Extract the (x, y) coordinate from the center of the cell holding the provided text.  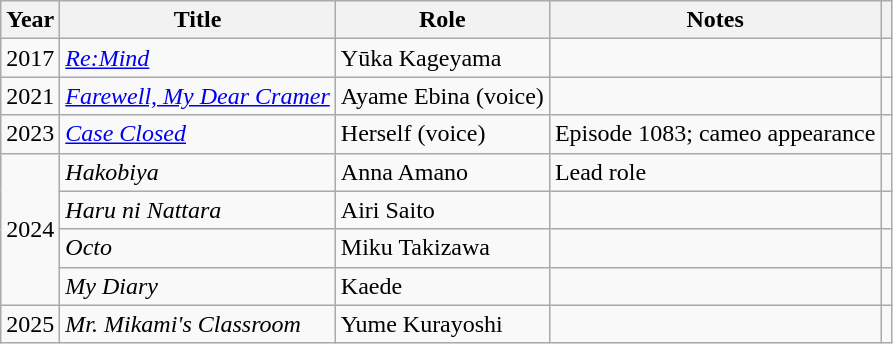
Case Closed (198, 134)
Miku Takizawa (442, 248)
Title (198, 20)
2017 (30, 58)
Yūka Kageyama (442, 58)
Haru ni Nattara (198, 210)
Airi Saito (442, 210)
Re:Mind (198, 58)
Farewell, My Dear Cramer (198, 96)
Episode 1083; cameo appearance (715, 134)
Hakobiya (198, 172)
Kaede (442, 286)
Anna Amano (442, 172)
Role (442, 20)
Lead role (715, 172)
Year (30, 20)
My Diary (198, 286)
2023 (30, 134)
Herself (voice) (442, 134)
Ayame Ebina (voice) (442, 96)
2024 (30, 229)
2025 (30, 324)
Yume Kurayoshi (442, 324)
2021 (30, 96)
Octo (198, 248)
Notes (715, 20)
Mr. Mikami's Classroom (198, 324)
